Capture the cell that displays the provided text and extract its (X, Y) central coordinate. 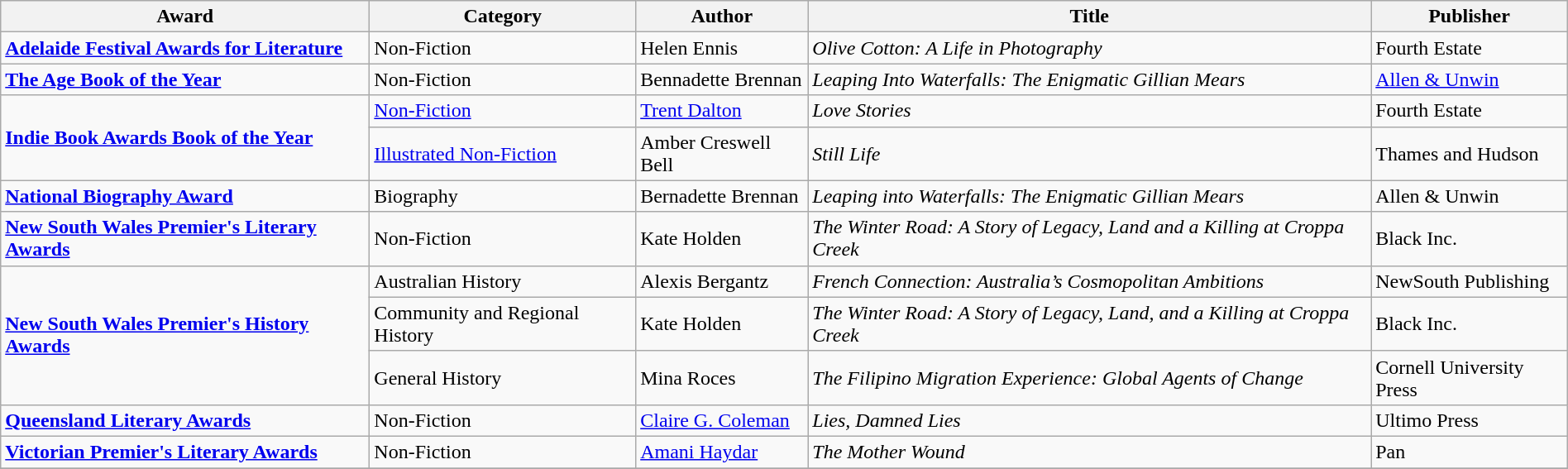
Queensland Literary Awards (185, 420)
New South Wales Premier's Literary Awards (185, 238)
Cornell University Press (1470, 377)
Publisher (1470, 17)
NewSouth Publishing (1470, 281)
Bernadette Brennan (722, 196)
Author (722, 17)
Indie Book Awards Book of the Year (185, 137)
Leaping into Waterfalls: The Enigmatic Gillian Mears (1090, 196)
Lies, Damned Lies (1090, 420)
The Filipino Migration Experience: Global Agents of Change (1090, 377)
Claire G. Coleman (722, 420)
Olive Cotton: A Life in Photography (1090, 48)
New South Wales Premier's History Awards (185, 335)
Alexis Bergantz (722, 281)
Still Life (1090, 154)
The Winter Road: A Story of Legacy, Land and a Killing at Croppa Creek (1090, 238)
Bennadette Brennan (722, 79)
Thames and Hudson (1470, 154)
The Age Book of the Year (185, 79)
Mina Roces (722, 377)
Biography (503, 196)
Leaping Into Waterfalls: The Enigmatic Gillian Mears (1090, 79)
Victorian Premier's Literary Awards (185, 452)
Title (1090, 17)
French Connection: Australia’s Cosmopolitan Ambitions (1090, 281)
Illustrated Non-Fiction (503, 154)
Love Stories (1090, 111)
Ultimo Press (1470, 420)
Community and Regional History (503, 324)
Helen Ennis (722, 48)
Trent Dalton (722, 111)
The Winter Road: A Story of Legacy, Land, and a Killing at Croppa Creek (1090, 324)
National Biography Award (185, 196)
Adelaide Festival Awards for Literature (185, 48)
Category (503, 17)
Pan (1470, 452)
The Mother Wound (1090, 452)
Award (185, 17)
General History (503, 377)
Australian History (503, 281)
Amani Haydar (722, 452)
Amber Creswell Bell (722, 154)
